From the cell containing the given text, extract its center point as [X, Y] coordinate. 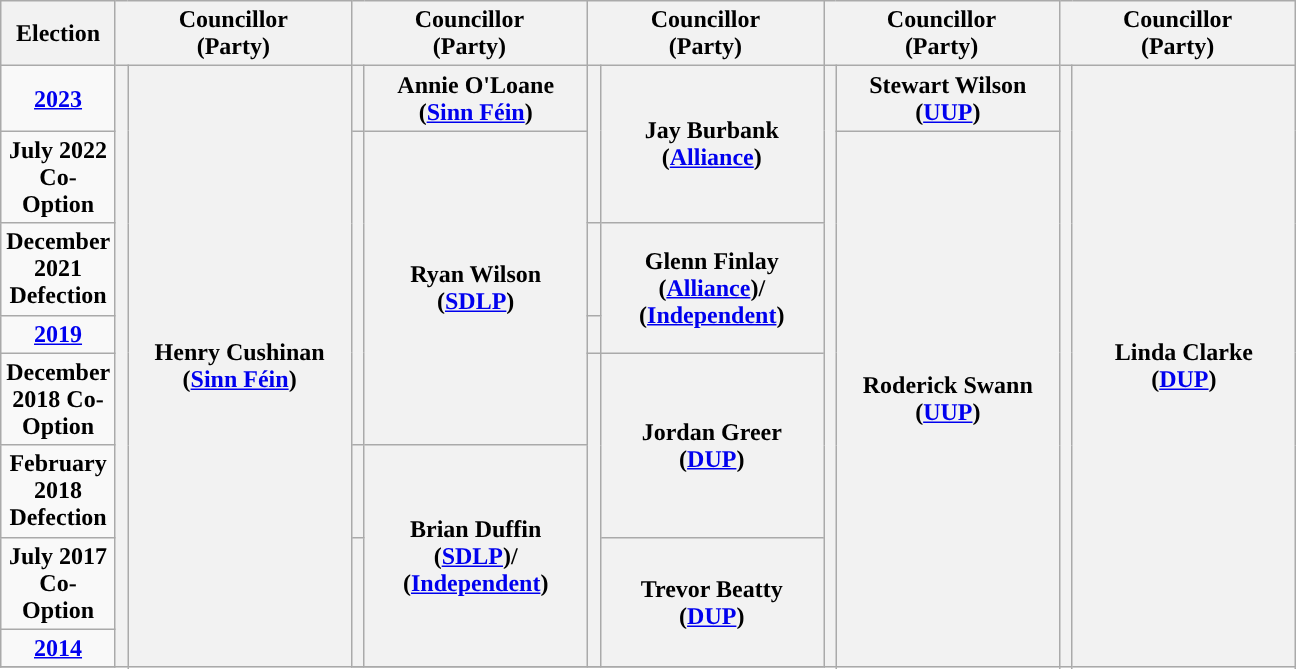
Jordan Greer (DUP) [712, 445]
Glenn Finlay (Alliance)/ (Independent) [712, 288]
Linda Clarke (DUP) [1184, 367]
Roderick Swann (UUP) [948, 399]
July 2022 Co-Option [58, 177]
2023 [58, 98]
Trevor Beatty (DUP) [712, 602]
2019 [58, 334]
July 2017 Co-Option [58, 583]
Stewart Wilson (UUP) [948, 98]
Annie O'Loane (Sinn Féin) [476, 98]
Brian Duffin (SDLP)/ (Independent) [476, 556]
Ryan Wilson (SDLP) [476, 288]
Henry Cushinan (Sinn Féin) [240, 367]
Election [58, 34]
2014 [58, 648]
February 2018 Defection [58, 491]
December 2018 Co-Option [58, 399]
December 2021 Defection [58, 269]
Jay Burbank (Alliance) [712, 144]
